Scan for the cell matching the given text and deliver its (X, Y) coordinate at center. 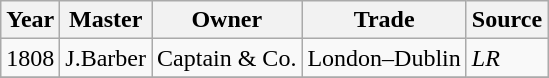
Year (30, 20)
J.Barber (106, 58)
1808 (30, 58)
Master (106, 20)
Trade (384, 20)
LR (506, 58)
Captain & Co. (227, 58)
Source (506, 20)
Owner (227, 20)
London–Dublin (384, 58)
